Return (X, Y) of the center of cell containing provided text 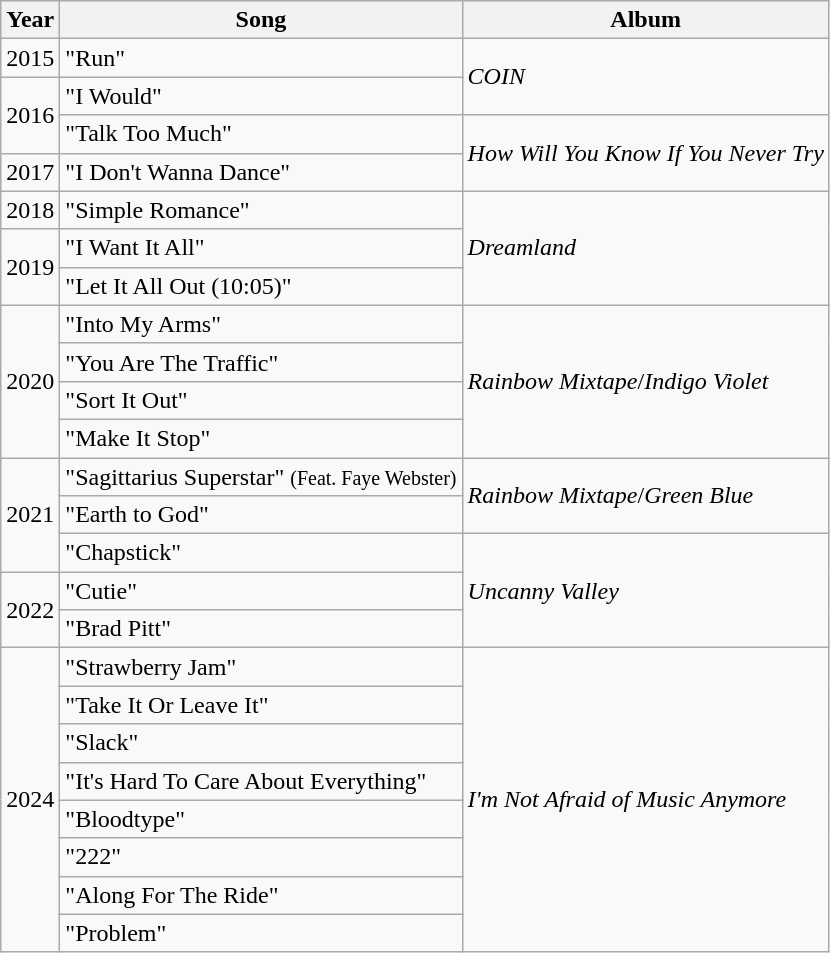
"Slack" (261, 743)
"Run" (261, 58)
How Will You Know If You Never Try (646, 153)
COIN (646, 77)
Rainbow Mixtape/Indigo Violet (646, 381)
"It's Hard To Care About Everything" (261, 781)
"Problem" (261, 933)
"Let It All Out (10:05)" (261, 286)
2017 (30, 172)
"I Want It All" (261, 248)
2021 (30, 515)
"Sagittarius Superstar" (Feat. Faye Webster) (261, 477)
Dreamland (646, 248)
"Bloodtype" (261, 819)
Song (261, 20)
2022 (30, 610)
Year (30, 20)
"Sort It Out" (261, 400)
"Chapstick" (261, 553)
I'm Not Afraid of Music Anymore (646, 800)
2018 (30, 210)
"You Are The Traffic" (261, 362)
"Along For The Ride" (261, 895)
"Cutie" (261, 591)
"Brad Pitt" (261, 629)
Album (646, 20)
"I Would" (261, 96)
Uncanny Valley (646, 591)
2015 (30, 58)
"Make It Stop" (261, 438)
2019 (30, 267)
"I Don't Wanna Dance" (261, 172)
2024 (30, 800)
2020 (30, 381)
2016 (30, 115)
"Earth to God" (261, 515)
"Take It Or Leave It" (261, 705)
"Talk Too Much" (261, 134)
"222" (261, 857)
"Into My Arms" (261, 324)
"Simple Romance" (261, 210)
"Strawberry Jam" (261, 667)
Rainbow Mixtape/Green Blue (646, 496)
